For the text-containing cell, return its midpoint in [X, Y] coordinate format. 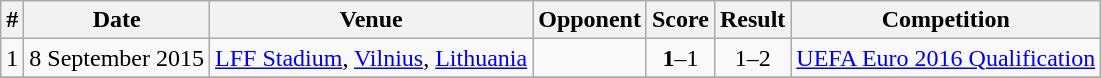
# [12, 20]
UEFA Euro 2016 Qualification [946, 58]
Date [117, 20]
1–2 [752, 58]
Competition [946, 20]
LFF Stadium, Vilnius, Lithuania [372, 58]
8 September 2015 [117, 58]
Venue [372, 20]
Result [752, 20]
Score [680, 20]
Opponent [590, 20]
1 [12, 58]
1–1 [680, 58]
